Find where the given text appears and provide that cell's center as [x, y] coordinate. 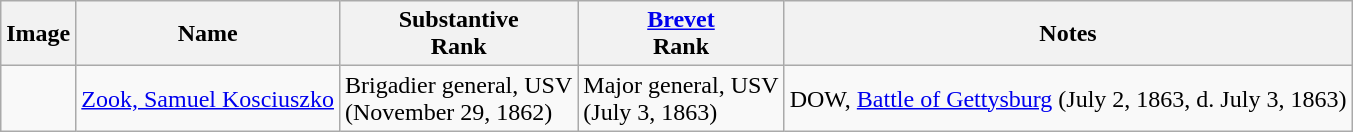
BrevetRank [681, 34]
Name [208, 34]
SubstantiveRank [458, 34]
Zook, Samuel Kosciuszko [208, 98]
Brigadier general, USV(November 29, 1862) [458, 98]
Notes [1068, 34]
Image [38, 34]
Major general, USV(July 3, 1863) [681, 98]
DOW, Battle of Gettysburg (July 2, 1863, d. July 3, 1863) [1068, 98]
